From the cell containing the given text, extract its center point as [x, y] coordinate. 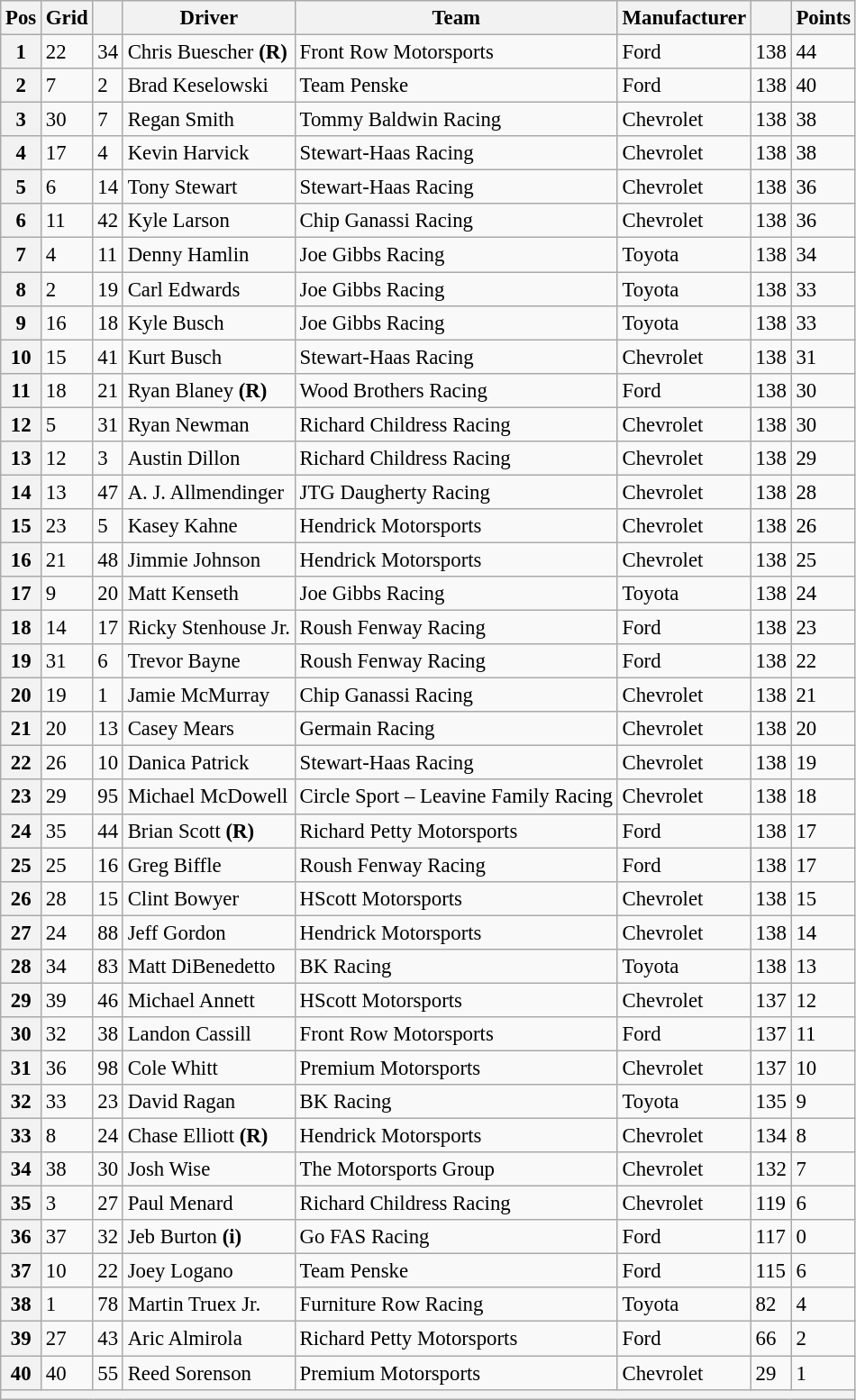
Tommy Baldwin Racing [456, 120]
Points [824, 18]
Kyle Busch [209, 323]
117 [771, 1237]
Casey Mears [209, 729]
43 [108, 1339]
Germain Racing [456, 729]
98 [108, 1068]
David Ragan [209, 1102]
Reed Sorenson [209, 1373]
Ricky Stenhouse Jr. [209, 628]
Carl Edwards [209, 289]
0 [824, 1237]
Furniture Row Racing [456, 1305]
135 [771, 1102]
Tony Stewart [209, 187]
Chase Elliott (R) [209, 1136]
119 [771, 1204]
Chris Buescher (R) [209, 52]
Pos [22, 18]
Michael McDowell [209, 797]
Ryan Newman [209, 424]
Jeff Gordon [209, 932]
JTG Daugherty Racing [456, 492]
Kasey Kahne [209, 526]
Jeb Burton (i) [209, 1237]
Team [456, 18]
Cole Whitt [209, 1068]
Driver [209, 18]
Brian Scott (R) [209, 831]
41 [108, 357]
132 [771, 1169]
Clint Bowyer [209, 898]
Martin Truex Jr. [209, 1305]
Manufacturer [684, 18]
Kurt Busch [209, 357]
A. J. Allmendinger [209, 492]
Jimmie Johnson [209, 559]
115 [771, 1271]
Michael Annett [209, 1000]
55 [108, 1373]
Trevor Bayne [209, 661]
95 [108, 797]
Jamie McMurray [209, 695]
Paul Menard [209, 1204]
Austin Dillon [209, 459]
Joey Logano [209, 1271]
Aric Almirola [209, 1339]
Matt Kenseth [209, 594]
Kevin Harvick [209, 153]
66 [771, 1339]
Wood Brothers Racing [456, 390]
47 [108, 492]
42 [108, 221]
46 [108, 1000]
Circle Sport – Leavine Family Racing [456, 797]
Grid [67, 18]
Matt DiBenedetto [209, 967]
Landon Cassill [209, 1034]
88 [108, 932]
Ryan Blaney (R) [209, 390]
Denny Hamlin [209, 255]
82 [771, 1305]
83 [108, 967]
134 [771, 1136]
Go FAS Racing [456, 1237]
Brad Keselowski [209, 86]
Josh Wise [209, 1169]
78 [108, 1305]
Greg Biffle [209, 865]
Regan Smith [209, 120]
Danica Patrick [209, 763]
48 [108, 559]
The Motorsports Group [456, 1169]
Kyle Larson [209, 221]
